Return the (X, Y) coordinate for the center point of the cell that contains the specified text.  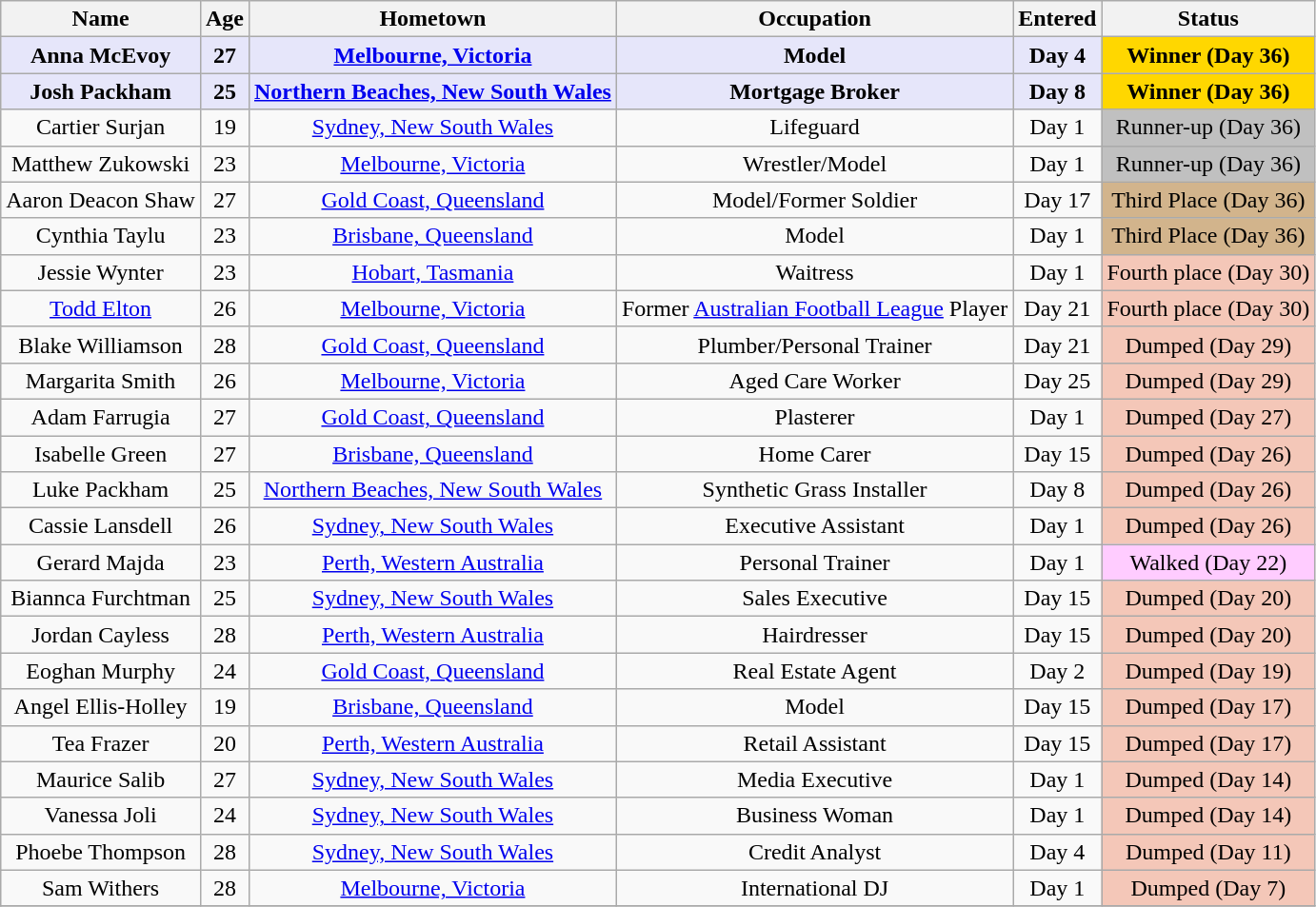
Jordan Cayless (101, 635)
Cynthia Taylu (101, 236)
Phoebe Thompson (101, 852)
Plasterer (814, 417)
Status (1208, 19)
Name (101, 19)
Aaron Deacon Shaw (101, 200)
Maurice Salib (101, 779)
Eoghan Murphy (101, 671)
Josh Packham (101, 91)
Occupation (814, 19)
Dumped (Day 27) (1208, 417)
Walked (Day 22) (1208, 562)
Anna McEvoy (101, 55)
Waitress (814, 272)
Real Estate Agent (814, 671)
Media Executive (814, 779)
Tea Frazer (101, 743)
Day 17 (1057, 200)
Blake Williamson (101, 345)
Cassie Lansdell (101, 526)
Model/Former Soldier (814, 200)
Matthew Zukowski (101, 164)
International DJ (814, 888)
Day 2 (1057, 671)
Luke Packham (101, 490)
Business Woman (814, 816)
Cartier Surjan (101, 128)
Day 25 (1057, 381)
Synthetic Grass Installer (814, 490)
Mortgage Broker (814, 91)
Sales Executive (814, 599)
Angel Ellis-Holley (101, 707)
Former Australian Football League Player (814, 308)
Dumped (Day 7) (1208, 888)
Home Carer (814, 454)
Biannca Furchtman (101, 599)
Sam Withers (101, 888)
Gerard Majda (101, 562)
Credit Analyst (814, 852)
Jessie Wynter (101, 272)
Hometown (432, 19)
Dumped (Day 19) (1208, 671)
Personal Trainer (814, 562)
Margarita Smith (101, 381)
Hairdresser (814, 635)
Retail Assistant (814, 743)
Adam Farrugia (101, 417)
Todd Elton (101, 308)
Isabelle Green (101, 454)
Aged Care Worker (814, 381)
Hobart, Tasmania (432, 272)
Vanessa Joli (101, 816)
Plumber/Personal Trainer (814, 345)
Lifeguard (814, 128)
Wrestler/Model (814, 164)
20 (225, 743)
Dumped (Day 11) (1208, 852)
Entered (1057, 19)
Age (225, 19)
Executive Assistant (814, 526)
